Search for the cell housing the specified text and yield its (X, Y) center coordinate. 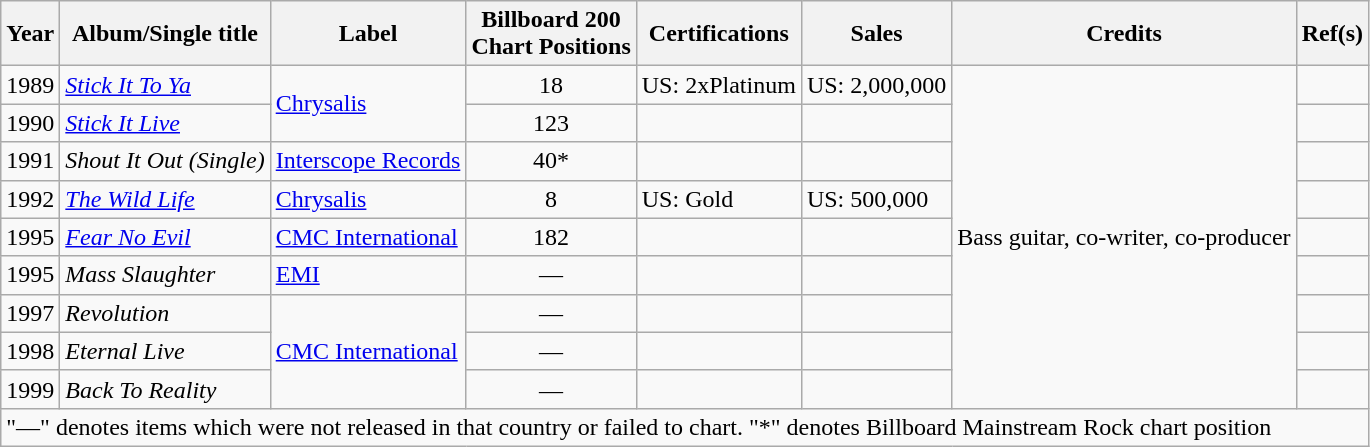
Revolution (165, 313)
The Wild Life (165, 199)
Ref(s) (1332, 34)
Sales (876, 34)
8 (551, 199)
Label (368, 34)
1990 (30, 123)
"—" denotes items which were not released in that country or failed to chart. "*" denotes Billboard Mainstream Rock chart position (685, 427)
Eternal Live (165, 351)
Billboard 200Chart Positions (551, 34)
Back To Reality (165, 389)
Stick It Live (165, 123)
Certifications (718, 34)
1992 (30, 199)
Mass Slaughter (165, 275)
182 (551, 237)
Album/Single title (165, 34)
US: Gold (718, 199)
Stick It To Ya (165, 85)
Bass guitar, co-writer, co-producer (1124, 238)
Credits (1124, 34)
Year (30, 34)
US: 500,000 (876, 199)
US: 2,000,000 (876, 85)
Shout It Out (Single) (165, 161)
1997 (30, 313)
1998 (30, 351)
123 (551, 123)
US: 2xPlatinum (718, 85)
Interscope Records (368, 161)
EMI (368, 275)
18 (551, 85)
40* (551, 161)
Fear No Evil (165, 237)
1999 (30, 389)
1989 (30, 85)
1991 (30, 161)
